Provide the (X, Y) coordinate of the cell's center where the given text is located.  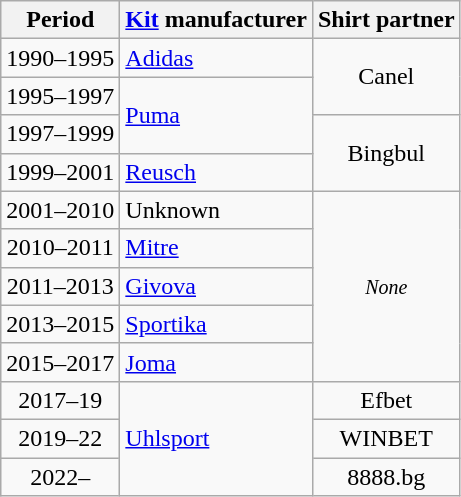
Givova (216, 286)
Joma (216, 362)
1995–1997 (60, 96)
2011–2013 (60, 286)
Period (60, 20)
2015–2017 (60, 362)
2013–2015 (60, 324)
Puma (216, 115)
Canel (386, 77)
Shirt partner (386, 20)
2019–22 (60, 438)
1990–1995 (60, 58)
Bingbul (386, 153)
Adidas (216, 58)
1997–1999 (60, 134)
Unknown (216, 210)
2017–19 (60, 400)
Kit manufacturer (216, 20)
Efbet (386, 400)
Reusch (216, 172)
1999–2001 (60, 172)
Uhlsport (216, 438)
8888.bg (386, 477)
Mitre (216, 248)
2022– (60, 477)
None (386, 286)
Sportika (216, 324)
WINBET (386, 438)
2001–2010 (60, 210)
2010–2011 (60, 248)
